Locate the cell with the specified text and output its [x, y] center coordinate. 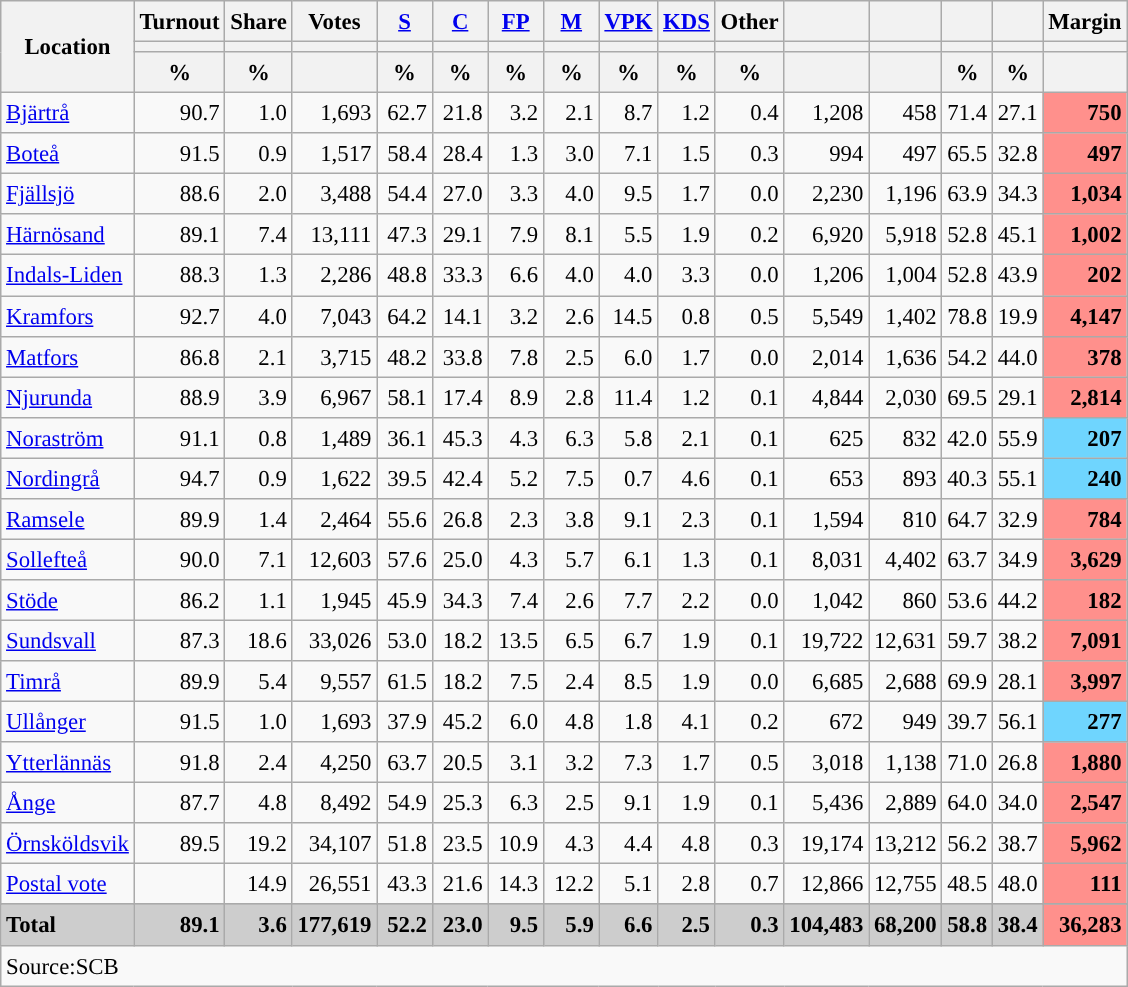
Timrå [68, 682]
44.2 [1017, 600]
177,619 [334, 926]
M [571, 22]
64.7 [967, 520]
23.5 [460, 844]
57.6 [405, 560]
Njurunda [68, 398]
8.5 [628, 682]
2,814 [1085, 398]
5,918 [906, 234]
45.9 [405, 600]
25.3 [460, 804]
1.8 [628, 722]
0.4 [750, 114]
1,208 [826, 114]
3,997 [1085, 682]
4,250 [334, 762]
25.0 [460, 560]
38.7 [1017, 844]
KDS [686, 22]
8.7 [628, 114]
56.2 [967, 844]
6.7 [628, 640]
1,002 [1085, 234]
Fjällsjö [68, 194]
91.8 [180, 762]
69.5 [967, 398]
13.5 [516, 640]
7.7 [628, 600]
7,043 [334, 316]
7.9 [516, 234]
44.0 [1017, 356]
65.5 [967, 154]
Kramfors [68, 316]
45.3 [460, 438]
1,004 [906, 276]
51.8 [405, 844]
4.6 [686, 478]
S [405, 22]
71.4 [967, 114]
11.4 [628, 398]
Turnout [180, 22]
1,206 [826, 276]
3,629 [1085, 560]
750 [1085, 114]
27.0 [460, 194]
12,603 [334, 560]
88.9 [180, 398]
92.7 [180, 316]
2.2 [686, 600]
2,889 [906, 804]
19,174 [826, 844]
64.0 [967, 804]
Source:SCB [564, 966]
202 [1085, 276]
14.5 [628, 316]
19.2 [258, 844]
28.4 [460, 154]
1,636 [906, 356]
12.2 [571, 884]
2,030 [906, 398]
10.9 [516, 844]
5.7 [571, 560]
28.1 [1017, 682]
Ullånger [68, 722]
48.5 [967, 884]
Share [258, 22]
FP [516, 22]
86.2 [180, 600]
48.2 [405, 356]
42.0 [967, 438]
53.0 [405, 640]
Postal vote [68, 884]
37.9 [405, 722]
Ramsele [68, 520]
104,483 [826, 926]
1.1 [258, 600]
27.1 [1017, 114]
54.4 [405, 194]
14.1 [460, 316]
893 [906, 478]
2,286 [334, 276]
55.9 [1017, 438]
Boteå [68, 154]
1.5 [686, 154]
4,402 [906, 560]
5.1 [628, 884]
Matfors [68, 356]
653 [826, 478]
378 [1085, 356]
3,715 [334, 356]
58.1 [405, 398]
Sundsvall [68, 640]
832 [906, 438]
20.5 [460, 762]
625 [826, 438]
Stöde [68, 600]
91.1 [180, 438]
42.4 [460, 478]
1,517 [334, 154]
6.1 [628, 560]
8.1 [571, 234]
4.4 [628, 844]
458 [906, 114]
18.6 [258, 640]
Nordingrå [68, 478]
5.5 [628, 234]
47.3 [405, 234]
5,962 [1085, 844]
17.4 [460, 398]
2.0 [258, 194]
89.5 [180, 844]
45.2 [460, 722]
90.0 [180, 560]
2,464 [334, 520]
21.8 [460, 114]
111 [1085, 884]
33.8 [460, 356]
26,551 [334, 884]
1,042 [826, 600]
1,034 [1085, 194]
1.4 [258, 520]
3.1 [516, 762]
Örnsköldsvik [68, 844]
1,945 [334, 600]
58.8 [967, 926]
19,722 [826, 640]
1,138 [906, 762]
6.5 [571, 640]
88.6 [180, 194]
7,091 [1085, 640]
34,107 [334, 844]
207 [1085, 438]
59.7 [967, 640]
810 [906, 520]
4,147 [1085, 316]
38.2 [1017, 640]
63.9 [967, 194]
5.2 [516, 478]
1,594 [826, 520]
23.0 [460, 926]
Ånge [68, 804]
90.7 [180, 114]
32.8 [1017, 154]
87.3 [180, 640]
1,489 [334, 438]
69.9 [967, 682]
5.8 [628, 438]
C [460, 22]
Härnösand [68, 234]
54.2 [967, 356]
VPK [628, 22]
994 [826, 154]
1,196 [906, 194]
71.0 [967, 762]
33.3 [460, 276]
40.3 [967, 478]
182 [1085, 600]
1,880 [1085, 762]
78.8 [967, 316]
68,200 [906, 926]
Bjärtrå [68, 114]
8,492 [334, 804]
Other [750, 22]
4,844 [826, 398]
240 [1085, 478]
5,549 [826, 316]
Sollefteå [68, 560]
48.8 [405, 276]
48.0 [1017, 884]
55.6 [405, 520]
54.9 [405, 804]
52.2 [405, 926]
784 [1085, 520]
4.1 [686, 722]
Location [68, 47]
64.2 [405, 316]
5.9 [571, 926]
62.7 [405, 114]
94.7 [180, 478]
2,230 [826, 194]
Votes [334, 22]
Noraström [68, 438]
21.6 [460, 884]
9,557 [334, 682]
5.4 [258, 682]
860 [906, 600]
6,967 [334, 398]
3.8 [571, 520]
7.8 [516, 356]
34.0 [1017, 804]
3.0 [571, 154]
8.9 [516, 398]
Indals-Liden [68, 276]
61.5 [405, 682]
6,685 [826, 682]
2,547 [1085, 804]
12,866 [826, 884]
56.1 [1017, 722]
87.7 [180, 804]
3.9 [258, 398]
7.3 [628, 762]
19.9 [1017, 316]
3,488 [334, 194]
38.4 [1017, 926]
2,014 [826, 356]
Total [68, 926]
Margin [1085, 22]
88.3 [180, 276]
672 [826, 722]
13,111 [334, 234]
86.8 [180, 356]
39.5 [405, 478]
6,920 [826, 234]
55.1 [1017, 478]
58.4 [405, 154]
32.9 [1017, 520]
43.3 [405, 884]
13,212 [906, 844]
8,031 [826, 560]
12,755 [906, 884]
3.6 [258, 926]
2,688 [906, 682]
39.7 [967, 722]
34.9 [1017, 560]
14.3 [516, 884]
36.1 [405, 438]
1,402 [906, 316]
53.6 [967, 600]
36,283 [1085, 926]
45.1 [1017, 234]
12,631 [906, 640]
43.9 [1017, 276]
Ytterlännäs [68, 762]
1,622 [334, 478]
3,018 [826, 762]
5,436 [826, 804]
33,026 [334, 640]
949 [906, 722]
14.9 [258, 884]
277 [1085, 722]
